Return the [X, Y] coordinate for the center point of the cell that contains the specified text.  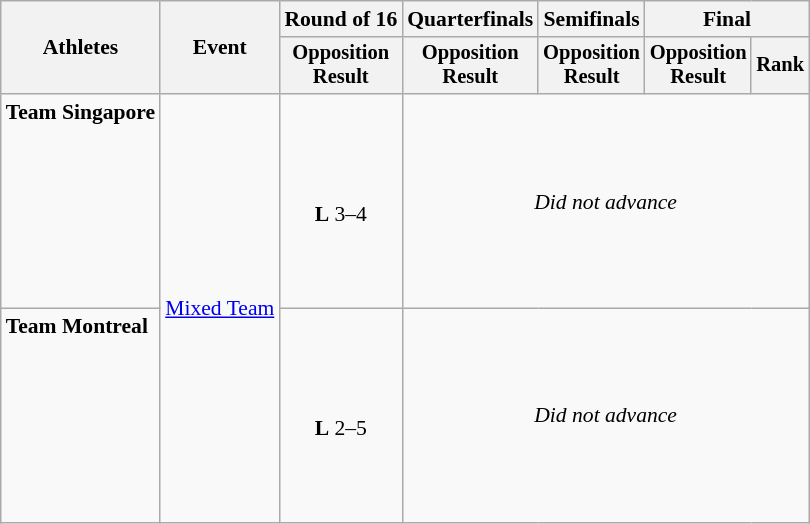
Semifinals [592, 19]
Athletes [80, 48]
Team Singapore [80, 201]
Round of 16 [340, 19]
L 2–5 [340, 416]
Quarterfinals [470, 19]
Team Montreal [80, 416]
Rank [780, 66]
Final [727, 19]
L 3–4 [340, 201]
Event [220, 48]
Mixed Team [220, 308]
